Search for the cell housing the specified text and yield its [X, Y] center coordinate. 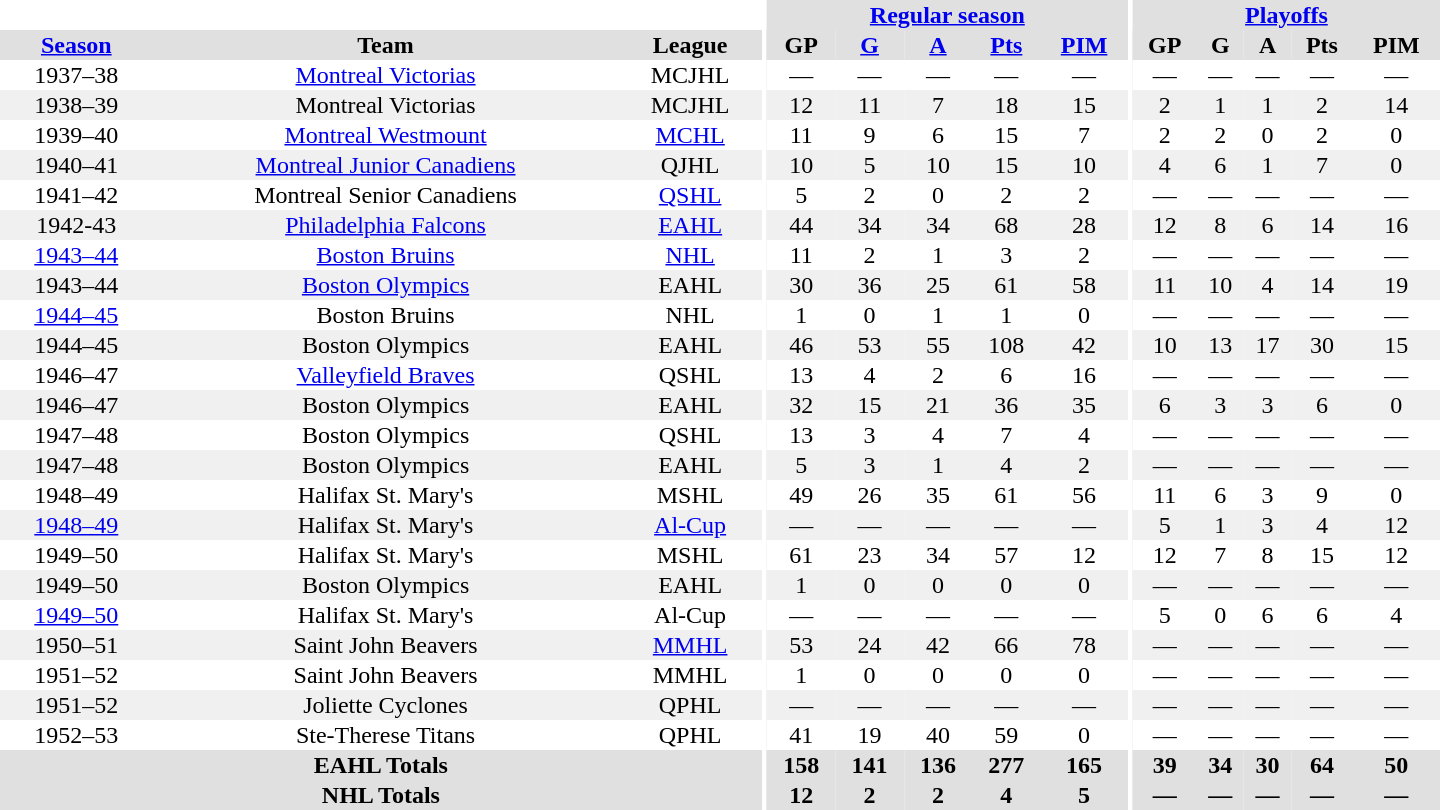
Montreal Junior Canadiens [386, 165]
Ste-Therese Titans [386, 735]
41 [801, 735]
Playoffs [1286, 15]
Season [76, 45]
21 [938, 405]
165 [1084, 765]
55 [938, 345]
57 [1006, 555]
24 [869, 645]
136 [938, 765]
158 [801, 765]
Philadelphia Falcons [386, 225]
40 [938, 735]
1941–42 [76, 195]
Team [386, 45]
1937–38 [76, 75]
26 [869, 495]
46 [801, 345]
17 [1268, 345]
NHL Totals [381, 795]
277 [1006, 765]
1938–39 [76, 105]
25 [938, 285]
78 [1084, 645]
49 [801, 495]
50 [1396, 765]
Valleyfield Braves [386, 375]
59 [1006, 735]
64 [1322, 765]
32 [801, 405]
QJHL [690, 165]
66 [1006, 645]
58 [1084, 285]
28 [1084, 225]
Regular season [948, 15]
1952–53 [76, 735]
MCHL [690, 135]
39 [1165, 765]
23 [869, 555]
1942-43 [76, 225]
44 [801, 225]
Joliette Cyclones [386, 705]
Montreal Westmount [386, 135]
League [690, 45]
108 [1006, 345]
68 [1006, 225]
18 [1006, 105]
1950–51 [76, 645]
141 [869, 765]
1939–40 [76, 135]
Montreal Senior Canadiens [386, 195]
EAHL Totals [381, 765]
56 [1084, 495]
1940–41 [76, 165]
